From the cell containing the given text, extract its center point as (x, y) coordinate. 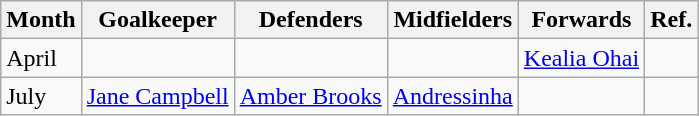
July (41, 96)
Midfielders (452, 20)
Andressinha (452, 96)
April (41, 58)
Forwards (581, 20)
Kealia Ohai (581, 58)
Goalkeeper (158, 20)
Defenders (310, 20)
Jane Campbell (158, 96)
Month (41, 20)
Amber Brooks (310, 96)
Ref. (672, 20)
